Scan for the cell matching the given text and deliver its [x, y] coordinate at center. 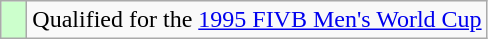
Qualified for the 1995 FIVB Men's World Cup [257, 20]
